Determine the [X, Y] coordinate at the center of the cell enclosing the given text.  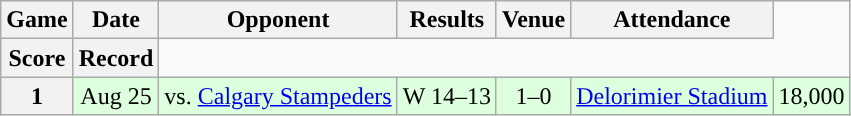
W 14–13 [446, 96]
Aug 25 [116, 96]
Results [446, 20]
Game [37, 20]
Attendance [672, 20]
Delorimier Stadium [672, 96]
Score [37, 58]
Record [116, 58]
Opponent [278, 20]
18,000 [812, 96]
vs. Calgary Stampeders [278, 96]
Date [116, 20]
1 [37, 96]
1–0 [533, 96]
Venue [533, 20]
